Search for the cell housing the specified text and yield its [X, Y] center coordinate. 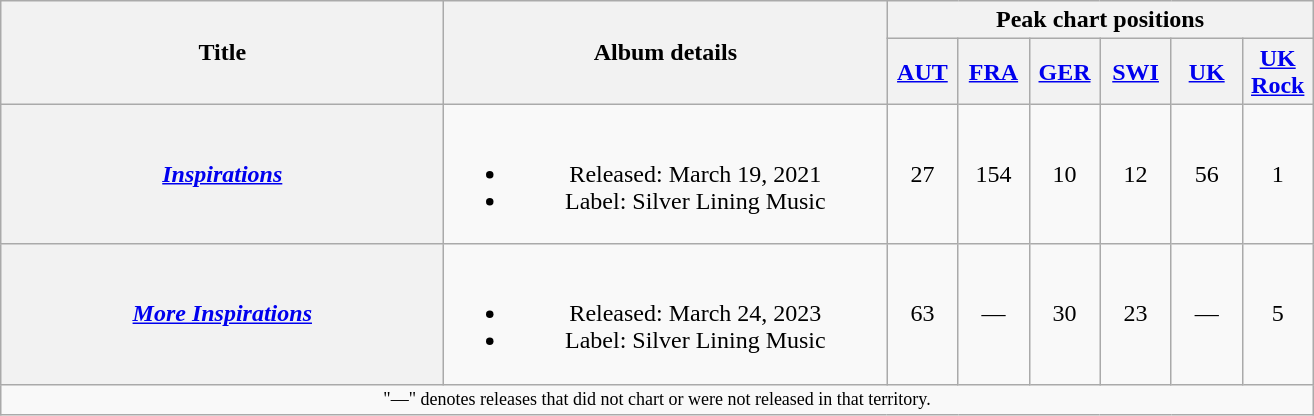
56 [1206, 174]
10 [1064, 174]
Released: March 24, 2023Label: Silver Lining Music [666, 314]
AUT [922, 72]
30 [1064, 314]
GER [1064, 72]
1 [1278, 174]
63 [922, 314]
23 [1136, 314]
Album details [666, 52]
Peak chart positions [1100, 20]
Inspirations [222, 174]
More Inspirations [222, 314]
"—" denotes releases that did not chart or were not released in that territory. [657, 400]
Title [222, 52]
UK [1206, 72]
27 [922, 174]
SWI [1136, 72]
12 [1136, 174]
FRA [994, 72]
5 [1278, 314]
154 [994, 174]
Released: March 19, 2021Label: Silver Lining Music [666, 174]
UK Rock [1278, 72]
